Search for the cell housing the specified text and yield its [x, y] center coordinate. 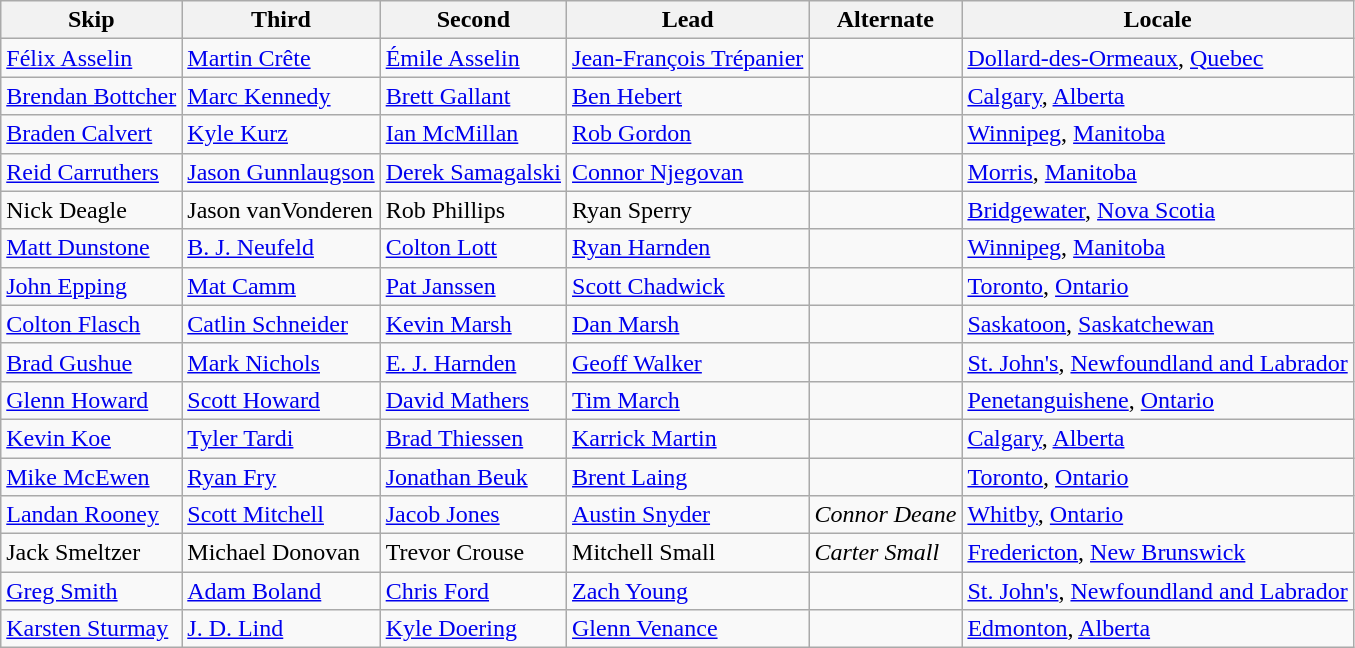
Matt Dunstone [92, 248]
Skip [92, 20]
Penetanguishene, Ontario [1158, 400]
Reid Carruthers [92, 172]
Ryan Fry [281, 477]
Colton Flasch [92, 324]
Glenn Howard [92, 400]
Nick Deagle [92, 210]
Catlin Schneider [281, 324]
Brad Gushue [92, 362]
Brad Thiessen [473, 438]
Trevor Crouse [473, 553]
Landan Rooney [92, 515]
Rob Phillips [473, 210]
Jonathan Beuk [473, 477]
Pat Janssen [473, 286]
Tim March [688, 400]
Whitby, Ontario [1158, 515]
Austin Snyder [688, 515]
Greg Smith [92, 591]
Bridgewater, Nova Scotia [1158, 210]
Jason Gunnlaugson [281, 172]
Dan Marsh [688, 324]
Karsten Sturmay [92, 629]
Kevin Koe [92, 438]
Rob Gordon [688, 134]
Fredericton, New Brunswick [1158, 553]
Adam Boland [281, 591]
Edmonton, Alberta [1158, 629]
Brendan Bottcher [92, 96]
Michael Donovan [281, 553]
Jacob Jones [473, 515]
Ben Hebert [688, 96]
E. J. Harnden [473, 362]
J. D. Lind [281, 629]
Jason vanVonderen [281, 210]
Marc Kennedy [281, 96]
Karrick Martin [688, 438]
Ian McMillan [473, 134]
Second [473, 20]
John Epping [92, 286]
Glenn Venance [688, 629]
Third [281, 20]
Kevin Marsh [473, 324]
Alternate [886, 20]
Brett Gallant [473, 96]
Scott Chadwick [688, 286]
Ryan Sperry [688, 210]
Carter Small [886, 553]
Locale [1158, 20]
Scott Howard [281, 400]
Colton Lott [473, 248]
Jack Smeltzer [92, 553]
Geoff Walker [688, 362]
Brent Laing [688, 477]
Lead [688, 20]
Mark Nichols [281, 362]
Zach Young [688, 591]
Braden Calvert [92, 134]
Tyler Tardi [281, 438]
Chris Ford [473, 591]
Mitchell Small [688, 553]
Émile Asselin [473, 58]
Ryan Harnden [688, 248]
Saskatoon, Saskatchewan [1158, 324]
Connor Deane [886, 515]
David Mathers [473, 400]
Derek Samagalski [473, 172]
Félix Asselin [92, 58]
Martin Crête [281, 58]
Morris, Manitoba [1158, 172]
Dollard-des-Ormeaux, Quebec [1158, 58]
Kyle Doering [473, 629]
Jean-François Trépanier [688, 58]
Scott Mitchell [281, 515]
Connor Njegovan [688, 172]
Kyle Kurz [281, 134]
B. J. Neufeld [281, 248]
Mike McEwen [92, 477]
Mat Camm [281, 286]
